Provide the [X, Y] coordinate of the cell's center where the given text is located.  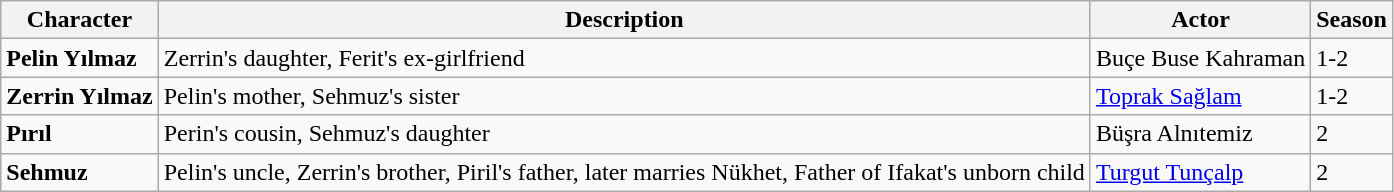
Perin's cousin, Sehmuz's daughter [624, 134]
Pelin Yılmaz [80, 58]
Pelin's uncle, Zerrin's brother, Piril's father, later marries Nükhet, Father of Ifakat's unborn child [624, 172]
Büşra Alnıtemiz [1200, 134]
Character [80, 20]
Description [624, 20]
Turgut Tunçalp [1200, 172]
Pelin's mother, Sehmuz's sister [624, 96]
Zerrin Yılmaz [80, 96]
Zerrin's daughter, Ferit's ex-girlfriend [624, 58]
Toprak Sağlam [1200, 96]
Sehmuz [80, 172]
Season [1352, 20]
Pırıl [80, 134]
Actor [1200, 20]
Buçe Buse Kahraman [1200, 58]
